Find where the given text appears and provide that cell's center as (X, Y) coordinate. 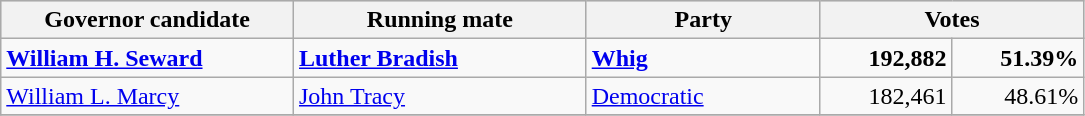
48.61% (1018, 96)
192,882 (886, 58)
51.39% (1018, 58)
Running mate (440, 20)
William H. Seward (148, 58)
Whig (703, 58)
Party (703, 20)
Governor candidate (148, 20)
Democratic (703, 96)
Votes (952, 20)
Luther Bradish (440, 58)
William L. Marcy (148, 96)
John Tracy (440, 96)
182,461 (886, 96)
